Provide the (X, Y) coordinate of the cell's center where the given text is located.  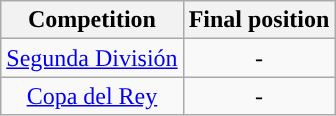
Copa del Rey (92, 96)
Competition (92, 20)
Segunda División (92, 58)
Final position (259, 20)
